Scan for the cell matching the given text and deliver its (x, y) coordinate at center. 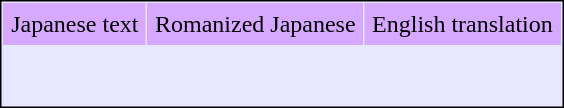
Romanized Japanese (256, 24)
English translation (463, 24)
Japanese text (75, 24)
